From the cell containing the given text, extract its center point as [X, Y] coordinate. 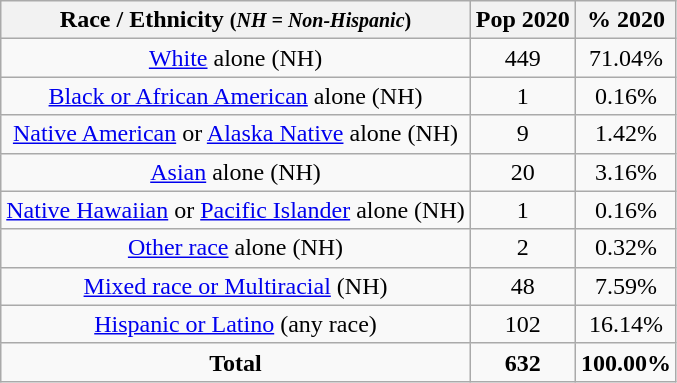
Other race alone (NH) [236, 248]
449 [522, 58]
Pop 2020 [522, 20]
48 [522, 286]
1.42% [626, 134]
100.00% [626, 362]
Hispanic or Latino (any race) [236, 324]
Native Hawaiian or Pacific Islander alone (NH) [236, 210]
White alone (NH) [236, 58]
Total [236, 362]
16.14% [626, 324]
9 [522, 134]
71.04% [626, 58]
3.16% [626, 172]
102 [522, 324]
2 [522, 248]
% 2020 [626, 20]
Native American or Alaska Native alone (NH) [236, 134]
Race / Ethnicity (NH = Non-Hispanic) [236, 20]
7.59% [626, 286]
632 [522, 362]
Black or African American alone (NH) [236, 96]
Asian alone (NH) [236, 172]
Mixed race or Multiracial (NH) [236, 286]
20 [522, 172]
0.32% [626, 248]
